Determine the [X, Y] coordinate at the center of the cell enclosing the given text.  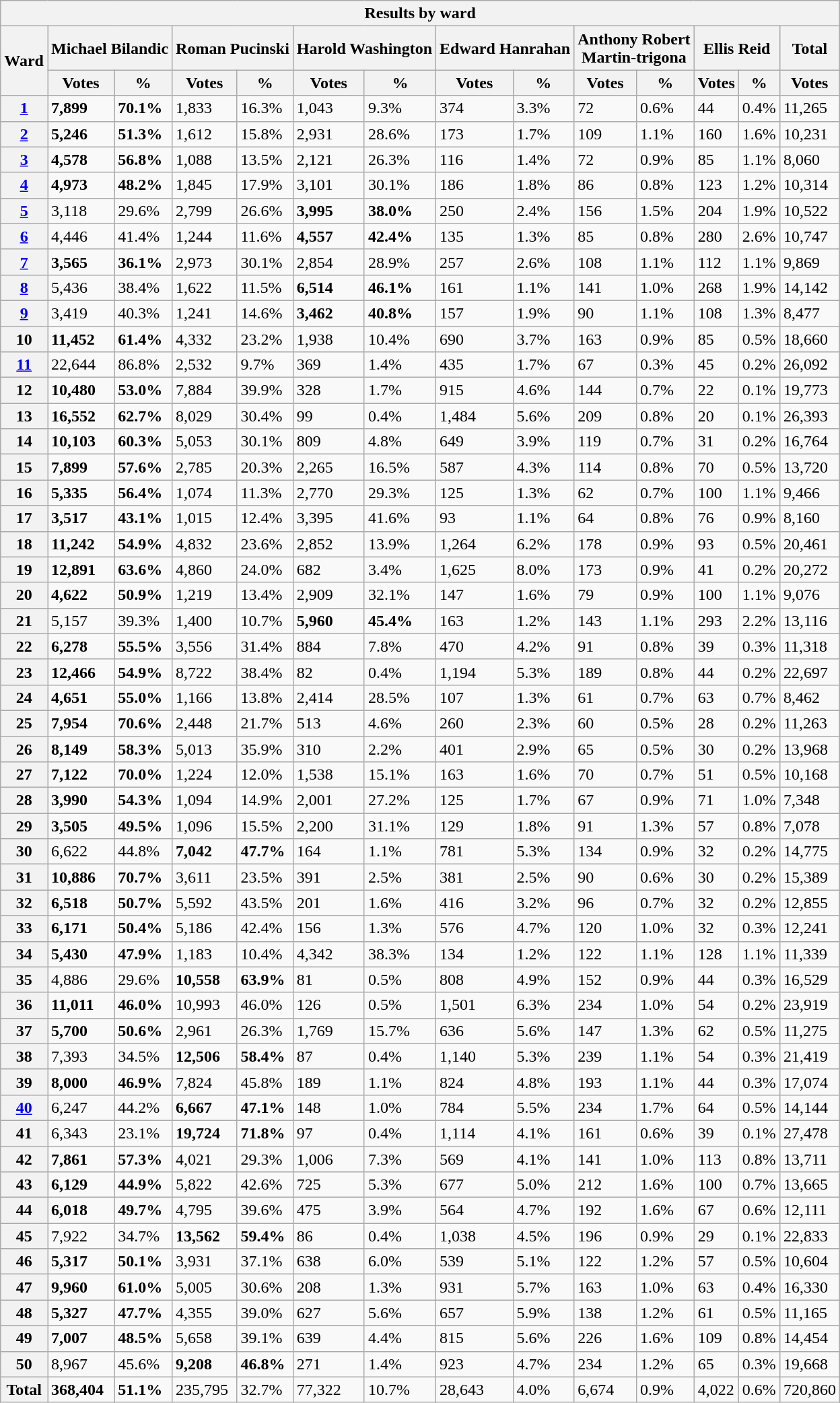
63.9% [265, 980]
3.3% [544, 108]
9,208 [205, 1364]
135 [475, 236]
4,578 [81, 160]
5,822 [205, 1185]
148 [328, 1107]
657 [475, 1313]
47.1% [265, 1107]
19,773 [809, 390]
9 [24, 313]
10,168 [809, 775]
260 [475, 723]
10,604 [809, 1262]
16,764 [809, 442]
57.6% [143, 467]
5,317 [81, 1262]
1,006 [328, 1159]
38.3% [400, 954]
46.8% [265, 1364]
16.5% [400, 467]
48 [24, 1313]
401 [475, 749]
2,414 [328, 697]
2,265 [328, 467]
3,462 [328, 313]
369 [328, 365]
1,088 [205, 160]
129 [475, 826]
87 [328, 1056]
2,770 [328, 493]
61.0% [143, 1287]
4,651 [81, 697]
3,517 [81, 518]
45.6% [143, 1364]
12,111 [809, 1210]
113 [716, 1159]
13.5% [265, 160]
19 [24, 570]
9.3% [400, 108]
39.6% [265, 1210]
49.5% [143, 826]
43.5% [265, 903]
6,674 [606, 1390]
6,171 [81, 928]
539 [475, 1262]
6.3% [544, 1005]
6,343 [81, 1133]
128 [716, 954]
10,480 [81, 390]
1,194 [475, 672]
23.2% [265, 339]
226 [606, 1338]
7,922 [81, 1236]
1,612 [205, 134]
Roman Pucinski [233, 48]
809 [328, 442]
11,452 [81, 339]
12,241 [809, 928]
12,466 [81, 672]
9,076 [809, 595]
12,855 [809, 903]
21,419 [809, 1056]
144 [606, 390]
6,518 [81, 903]
13.8% [265, 697]
7 [24, 262]
28.9% [400, 262]
76 [716, 518]
250 [475, 211]
6 [24, 236]
58.4% [265, 1056]
4 [24, 185]
2,961 [205, 1031]
12 [24, 390]
23.6% [265, 544]
51.3% [143, 134]
4.0% [544, 1390]
34 [24, 954]
209 [606, 416]
13.4% [265, 595]
58.3% [143, 749]
8,477 [809, 313]
51.1% [143, 1390]
6.0% [400, 1262]
34.7% [143, 1236]
48.2% [143, 185]
96 [606, 903]
70.7% [143, 877]
2,001 [328, 800]
208 [328, 1287]
97 [328, 1133]
293 [716, 621]
5,658 [205, 1338]
11.6% [265, 236]
3,990 [81, 800]
4,332 [205, 339]
71.8% [265, 1133]
54.3% [143, 800]
725 [328, 1185]
4.4% [400, 1338]
18 [24, 544]
Harold Washington [364, 48]
10 [24, 339]
6,667 [205, 1107]
39.3% [143, 621]
5,186 [205, 928]
9,869 [809, 262]
23 [24, 672]
19,668 [809, 1364]
53.0% [143, 390]
17.9% [265, 185]
46.9% [143, 1082]
39.9% [265, 390]
16,552 [81, 416]
13,562 [205, 1236]
26,092 [809, 365]
13,665 [809, 1185]
192 [606, 1210]
11.3% [265, 493]
13,711 [809, 1159]
26 [24, 749]
720,860 [809, 1390]
70.1% [143, 108]
37 [24, 1031]
15 [24, 467]
26.6% [265, 211]
2 [24, 134]
5.1% [544, 1262]
186 [475, 185]
2,200 [328, 826]
2,852 [328, 544]
14,775 [809, 852]
46 [24, 1262]
22,833 [809, 1236]
4,342 [328, 954]
47 [24, 1287]
11 [24, 365]
1,244 [205, 236]
7,954 [81, 723]
10,522 [809, 211]
6.2% [544, 544]
3,118 [81, 211]
86.8% [143, 365]
11.5% [265, 287]
21.7% [265, 723]
2,931 [328, 134]
3,395 [328, 518]
1,622 [205, 287]
60 [606, 723]
1,625 [475, 570]
3.4% [400, 570]
14,144 [809, 1107]
7,348 [809, 800]
4.2% [544, 646]
81 [328, 980]
10,103 [81, 442]
14,142 [809, 287]
59.4% [265, 1236]
99 [328, 416]
62.7% [143, 416]
1,400 [205, 621]
3,505 [81, 826]
884 [328, 646]
201 [328, 903]
4,355 [205, 1313]
6,278 [81, 646]
4,973 [81, 185]
119 [606, 442]
824 [475, 1082]
7,042 [205, 852]
9,466 [809, 493]
35 [24, 980]
3,419 [81, 313]
178 [606, 544]
13 [24, 416]
11,275 [809, 1031]
5.7% [544, 1287]
31.4% [265, 646]
61.4% [143, 339]
77,322 [328, 1390]
60.3% [143, 442]
40.8% [400, 313]
6,514 [328, 287]
138 [606, 1313]
6,247 [81, 1107]
27 [24, 775]
4.3% [544, 467]
368,404 [81, 1390]
8,967 [81, 1364]
8,060 [809, 160]
4,886 [81, 980]
40.3% [143, 313]
107 [475, 697]
2.3% [544, 723]
1,538 [328, 775]
1,015 [205, 518]
126 [328, 1005]
1 [24, 108]
627 [328, 1313]
71 [716, 800]
56.8% [143, 160]
11,011 [81, 1005]
42.6% [265, 1185]
26,393 [809, 416]
43.1% [143, 518]
1,074 [205, 493]
28.5% [400, 697]
50 [24, 1364]
7,884 [205, 390]
9,960 [81, 1287]
57.3% [143, 1159]
638 [328, 1262]
576 [475, 928]
19,724 [205, 1133]
7,078 [809, 826]
8,722 [205, 672]
815 [475, 1338]
391 [328, 877]
22,697 [809, 672]
513 [328, 723]
37.1% [265, 1262]
49 [24, 1338]
196 [606, 1236]
5,430 [81, 954]
46.1% [400, 287]
4,021 [205, 1159]
235,795 [205, 1390]
23.1% [143, 1133]
21 [24, 621]
15.1% [400, 775]
1,140 [475, 1056]
45.8% [265, 1082]
20,272 [809, 570]
374 [475, 108]
1,501 [475, 1005]
56.4% [143, 493]
164 [328, 852]
Edward Hanrahan [505, 48]
587 [475, 467]
11,265 [809, 108]
781 [475, 852]
13,968 [809, 749]
48.5% [143, 1338]
416 [475, 903]
47.9% [143, 954]
17,074 [809, 1082]
310 [328, 749]
28,643 [475, 1390]
2,448 [205, 723]
16,529 [809, 980]
4,446 [81, 236]
8,029 [205, 416]
5,592 [205, 903]
784 [475, 1107]
15.5% [265, 826]
3.2% [544, 903]
3,101 [328, 185]
1,166 [205, 697]
11,318 [809, 646]
1,833 [205, 108]
4,860 [205, 570]
268 [716, 287]
31.1% [400, 826]
3.7% [544, 339]
7,824 [205, 1082]
38 [24, 1056]
12.4% [265, 518]
152 [606, 980]
5,013 [205, 749]
82 [328, 672]
30.6% [265, 1287]
27,478 [809, 1133]
271 [328, 1364]
112 [716, 262]
114 [606, 467]
4,557 [328, 236]
2,532 [205, 365]
3,995 [328, 211]
42 [24, 1159]
11,242 [81, 544]
8.0% [544, 570]
1,043 [328, 108]
50.9% [143, 595]
639 [328, 1338]
44.8% [143, 852]
32.1% [400, 595]
2,785 [205, 467]
30.4% [265, 416]
41.4% [143, 236]
45.4% [400, 621]
Anthony RobertMartin-trigona [634, 48]
Results by ward [420, 13]
14.9% [265, 800]
3,565 [81, 262]
5.9% [544, 1313]
14 [24, 442]
18,660 [809, 339]
25 [24, 723]
1,241 [205, 313]
32.7% [265, 1390]
649 [475, 442]
1,264 [475, 544]
6,018 [81, 1210]
3 [24, 160]
915 [475, 390]
636 [475, 1031]
4,795 [205, 1210]
2,121 [328, 160]
7,007 [81, 1338]
15,389 [809, 877]
2,854 [328, 262]
923 [475, 1364]
2,909 [328, 595]
4.9% [544, 980]
22,644 [81, 365]
12,506 [205, 1056]
7,122 [81, 775]
50.4% [143, 928]
11,263 [809, 723]
13.9% [400, 544]
280 [716, 236]
Ward [24, 61]
12.0% [265, 775]
8 [24, 287]
1,094 [205, 800]
38.0% [400, 211]
5,005 [205, 1287]
1,183 [205, 954]
10,558 [205, 980]
470 [475, 646]
16.3% [265, 108]
1,114 [475, 1133]
2,973 [205, 262]
931 [475, 1287]
8,000 [81, 1082]
70.0% [143, 775]
5,700 [81, 1031]
7.8% [400, 646]
682 [328, 570]
28.6% [400, 134]
475 [328, 1210]
55.5% [143, 646]
20.3% [265, 467]
690 [475, 339]
3,611 [205, 877]
11,165 [809, 1313]
1,219 [205, 595]
10,747 [809, 236]
50.7% [143, 903]
14,454 [809, 1338]
4.5% [544, 1236]
1,845 [205, 185]
2,799 [205, 211]
1,938 [328, 339]
4,832 [205, 544]
23.5% [265, 877]
20,461 [809, 544]
3,556 [205, 646]
5,327 [81, 1313]
7.3% [400, 1159]
328 [328, 390]
564 [475, 1210]
4,622 [81, 595]
Ellis Reid [736, 48]
8,160 [809, 518]
10,231 [809, 134]
116 [475, 160]
143 [606, 621]
2.4% [544, 211]
677 [475, 1185]
6,622 [81, 852]
10,993 [205, 1005]
1,096 [205, 826]
6,129 [81, 1185]
Michael Bilandic [109, 48]
16 [24, 493]
34.5% [143, 1056]
15.8% [265, 134]
9.7% [265, 365]
70.6% [143, 723]
7,393 [81, 1056]
43 [24, 1185]
24.0% [265, 570]
5.0% [544, 1185]
49.7% [143, 1210]
79 [606, 595]
17 [24, 518]
40 [24, 1107]
55.0% [143, 697]
5,335 [81, 493]
3,931 [205, 1262]
1,224 [205, 775]
41.6% [400, 518]
50.6% [143, 1031]
39.1% [265, 1338]
1,769 [328, 1031]
11,339 [809, 954]
5.5% [544, 1107]
44.9% [143, 1185]
123 [716, 185]
10,886 [81, 877]
157 [475, 313]
36 [24, 1005]
39.0% [265, 1313]
7,861 [81, 1159]
51 [716, 775]
5,246 [81, 134]
120 [606, 928]
204 [716, 211]
36.1% [143, 262]
35.9% [265, 749]
4,022 [716, 1390]
2.9% [544, 749]
50.1% [143, 1262]
1.5% [665, 211]
239 [606, 1056]
5,157 [81, 621]
5,960 [328, 621]
5,436 [81, 287]
44.2% [143, 1107]
12,891 [81, 570]
212 [606, 1185]
257 [475, 262]
8,149 [81, 749]
24 [24, 697]
381 [475, 877]
1,484 [475, 416]
435 [475, 365]
5,053 [205, 442]
808 [475, 980]
13,116 [809, 621]
27.2% [400, 800]
16,330 [809, 1287]
13,720 [809, 467]
23,919 [809, 1005]
1,038 [475, 1236]
5 [24, 211]
63.6% [143, 570]
15.7% [400, 1031]
8,462 [809, 697]
569 [475, 1159]
14.6% [265, 313]
33 [24, 928]
193 [606, 1082]
160 [716, 134]
10,314 [809, 185]
